Scan for the cell matching the given text and deliver its [X, Y] coordinate at center. 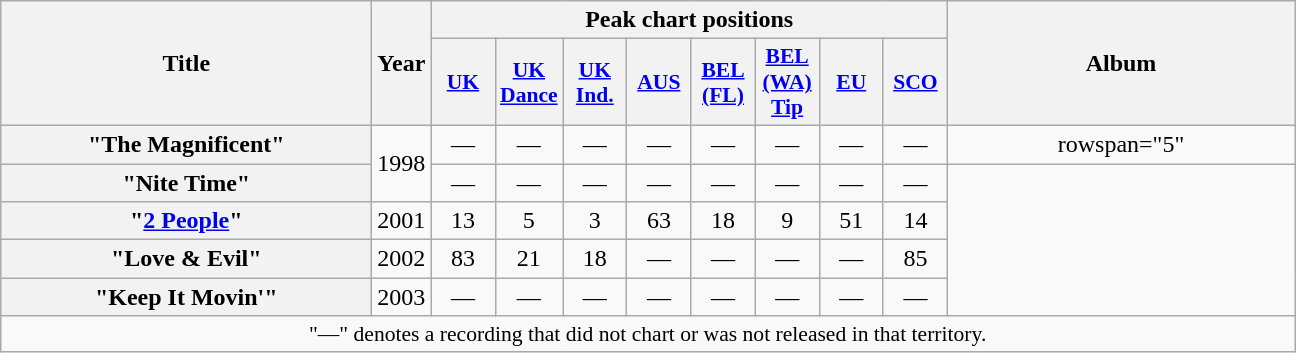
14 [915, 221]
85 [915, 259]
UK [463, 82]
63 [659, 221]
AUS [659, 82]
5 [529, 221]
UKInd. [595, 82]
83 [463, 259]
51 [851, 221]
Peak chart positions [690, 20]
1998 [402, 163]
2001 [402, 221]
BEL(WA)Tip [787, 82]
BEL(FL) [723, 82]
Year [402, 64]
"Nite Time" [186, 183]
"—" denotes a recording that did not chart or was not released in that territory. [648, 334]
2002 [402, 259]
"2 People" [186, 221]
"The Magnificent" [186, 144]
rowspan="5" [1120, 144]
3 [595, 221]
"Love & Evil" [186, 259]
EU [851, 82]
"Keep It Movin'" [186, 297]
Album [1120, 64]
21 [529, 259]
UKDance [529, 82]
Title [186, 64]
9 [787, 221]
SCO [915, 82]
2003 [402, 297]
13 [463, 221]
